Identify which cell holds the provided text, then report its [x, y] central coordinate. 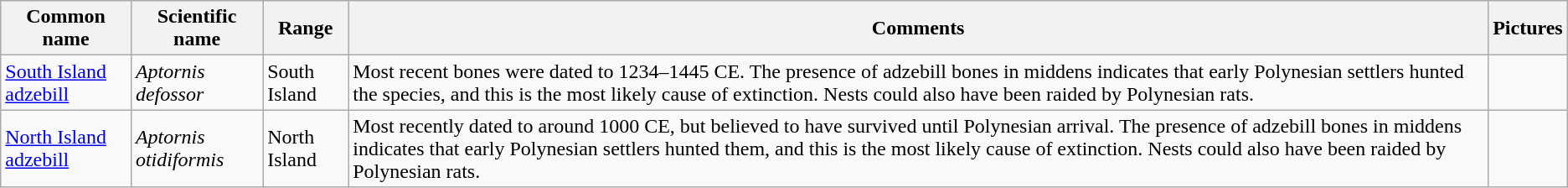
Aptornis otidiformis [196, 149]
North Island adzebill [66, 149]
Aptornis defossor [196, 82]
Range [306, 29]
Pictures [1528, 29]
North Island [306, 149]
South Island adzebill [66, 82]
Comments [918, 29]
South Island [306, 82]
Scientific name [196, 29]
Common name [66, 29]
